Extract the [x, y] coordinate from the center of the cell holding the provided text.  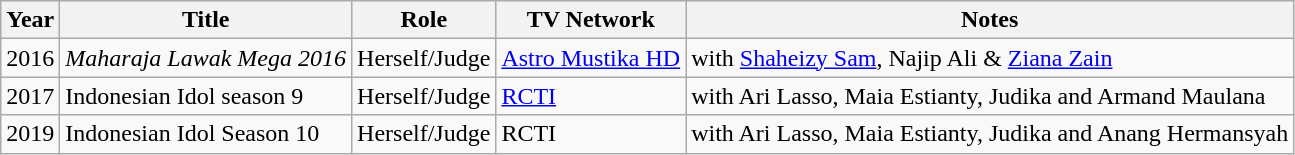
Notes [990, 20]
Maharaja Lawak Mega 2016 [206, 58]
Year [30, 20]
Indonesian Idol season 9 [206, 96]
2016 [30, 58]
with Ari Lasso, Maia Estianty, Judika and Armand Maulana [990, 96]
Role [424, 20]
TV Network [591, 20]
2017 [30, 96]
with Shaheizy Sam, Najip Ali & Ziana Zain [990, 58]
Indonesian Idol Season 10 [206, 134]
Astro Mustika HD [591, 58]
Title [206, 20]
with Ari Lasso, Maia Estianty, Judika and Anang Hermansyah [990, 134]
2019 [30, 134]
